From the cell containing the given text, extract its center point as [X, Y] coordinate. 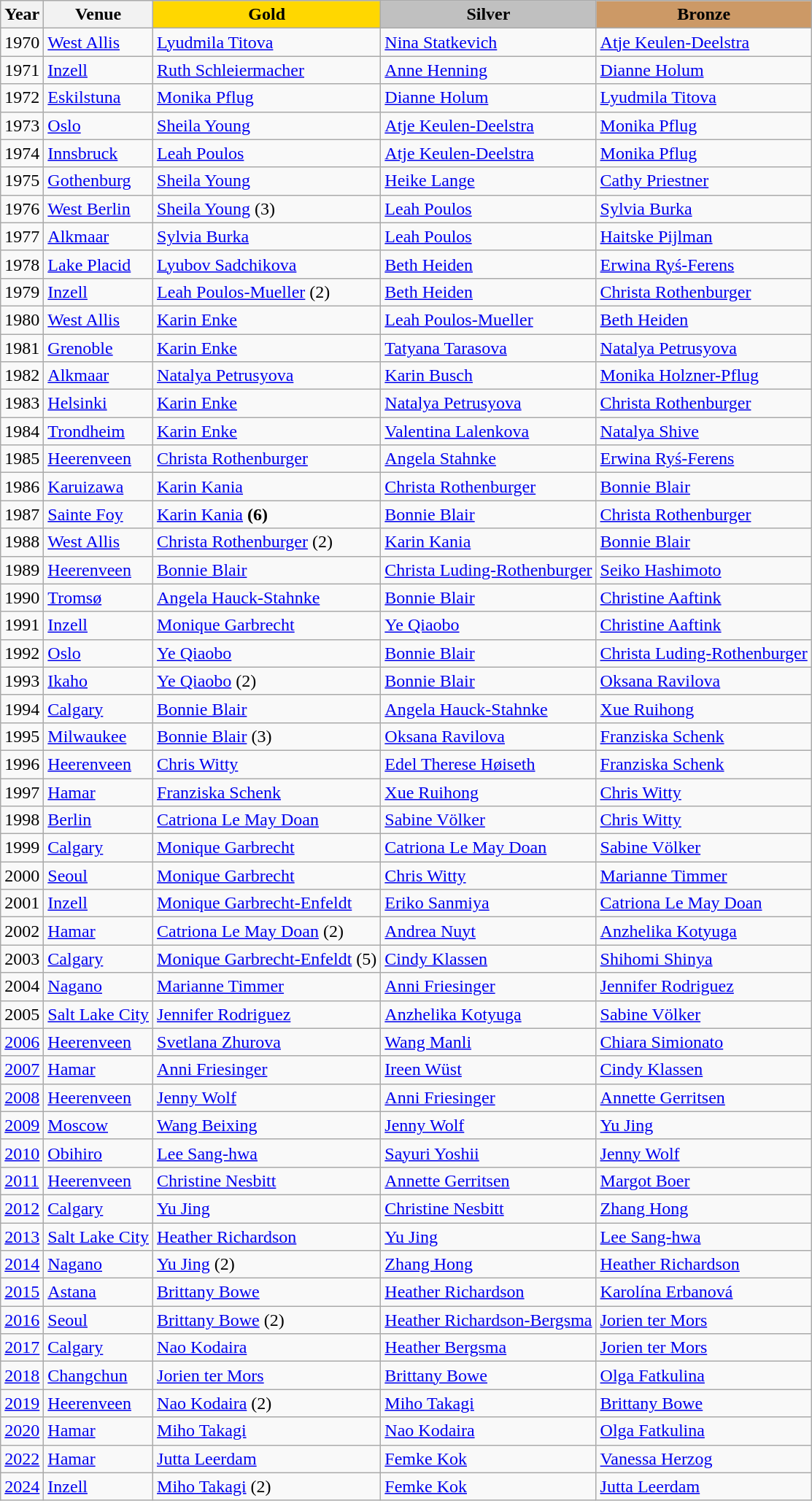
Sainte Foy [98, 514]
Nina Statkevich [489, 42]
Monique Garbrecht-Enfeldt (5) [267, 959]
Leah Poulos-Mueller [489, 320]
1979 [22, 292]
Catriona Le May Doan (2) [267, 931]
West Berlin [98, 209]
2008 [22, 1097]
Wang Manli [489, 1042]
2012 [22, 1208]
2014 [22, 1265]
1994 [22, 709]
2017 [22, 1348]
2019 [22, 1403]
1989 [22, 570]
Eskilstuna [98, 98]
Monika Holzner-Pflug [703, 376]
Karin Busch [489, 376]
Heather Richardson-Bergsma [489, 1320]
2020 [22, 1431]
Karin Kania (6) [267, 514]
Silver [489, 15]
Bronze [703, 15]
1977 [22, 236]
1998 [22, 820]
2004 [22, 987]
Shihomi Shinya [703, 959]
2016 [22, 1320]
1991 [22, 625]
Astana [98, 1292]
Heike Lange [489, 181]
1980 [22, 320]
Moscow [98, 1125]
1992 [22, 653]
Svetlana Zhurova [267, 1042]
Sheila Young (3) [267, 209]
Karuizawa [98, 487]
2009 [22, 1125]
Leah Poulos-Mueller (2) [267, 292]
1995 [22, 736]
2022 [22, 1459]
1993 [22, 681]
Yu Jing (2) [267, 1265]
Grenoble [98, 348]
Heather Bergsma [489, 1348]
Changchun [98, 1375]
Ikaho [98, 681]
Chiara Simionato [703, 1042]
Andrea Nuyt [489, 931]
2005 [22, 1014]
Miho Takagi (2) [267, 1486]
1985 [22, 459]
2013 [22, 1237]
1997 [22, 792]
Wang Beixing [267, 1125]
Seiko Hashimoto [703, 570]
Venue [98, 15]
Karolína Erbanová [703, 1292]
Christa Rothenburger (2) [267, 542]
1981 [22, 348]
Ye Qiaobo (2) [267, 681]
1975 [22, 181]
2015 [22, 1292]
Sayuri Yoshii [489, 1153]
1990 [22, 598]
Angela Stahnke [489, 459]
1983 [22, 404]
Ruth Schleiermacher [267, 70]
Natalya Shive [703, 431]
2024 [22, 1486]
2011 [22, 1181]
1982 [22, 376]
Berlin [98, 820]
Nao Kodaira (2) [267, 1403]
1986 [22, 487]
Anne Henning [489, 70]
1978 [22, 264]
1996 [22, 764]
1972 [22, 98]
Tromsø [98, 598]
Bonnie Blair (3) [267, 736]
1971 [22, 70]
2003 [22, 959]
1974 [22, 153]
Milwaukee [98, 736]
Lyubov Sadchikova [267, 264]
1970 [22, 42]
Obihiro [98, 1153]
Gold [267, 15]
Year [22, 15]
Tatyana Tarasova [489, 348]
2010 [22, 1153]
Eriko Sanmiya [489, 903]
1973 [22, 126]
Trondheim [98, 431]
1999 [22, 848]
1987 [22, 514]
1976 [22, 209]
Lake Placid [98, 264]
2000 [22, 876]
2007 [22, 1070]
Gothenburg [98, 181]
Valentina Lalenkova [489, 431]
2018 [22, 1375]
Helsinki [98, 404]
2006 [22, 1042]
Margot Boer [703, 1181]
2001 [22, 903]
Monique Garbrecht-Enfeldt [267, 903]
2002 [22, 931]
Vanessa Herzog [703, 1459]
Brittany Bowe (2) [267, 1320]
Cathy Priestner [703, 181]
Ireen Wüst [489, 1070]
1988 [22, 542]
Edel Therese Høiseth [489, 764]
1984 [22, 431]
Innsbruck [98, 153]
Haitske Pijlman [703, 236]
